From the cell containing the given text, extract its center point as (x, y) coordinate. 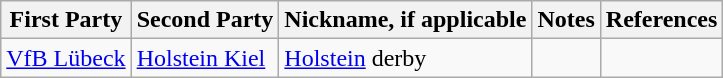
References (662, 20)
Holstein derby (406, 58)
Holstein Kiel (205, 58)
Second Party (205, 20)
VfB Lübeck (66, 58)
First Party (66, 20)
Nickname, if applicable (406, 20)
Notes (566, 20)
